Search for the cell housing the specified text and yield its (X, Y) center coordinate. 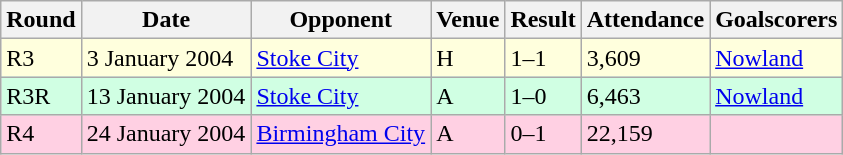
R3 (41, 58)
Opponent (341, 20)
Venue (468, 20)
3 January 2004 (166, 58)
Result (543, 20)
1–1 (543, 58)
R3R (41, 96)
Attendance (645, 20)
22,159 (645, 134)
Goalscorers (776, 20)
Date (166, 20)
6,463 (645, 96)
H (468, 58)
Birmingham City (341, 134)
0–1 (543, 134)
24 January 2004 (166, 134)
1–0 (543, 96)
13 January 2004 (166, 96)
R4 (41, 134)
Round (41, 20)
3,609 (645, 58)
